Pinpoint the cell where the given text exists, returning its [X, Y] midpoint coordinate. 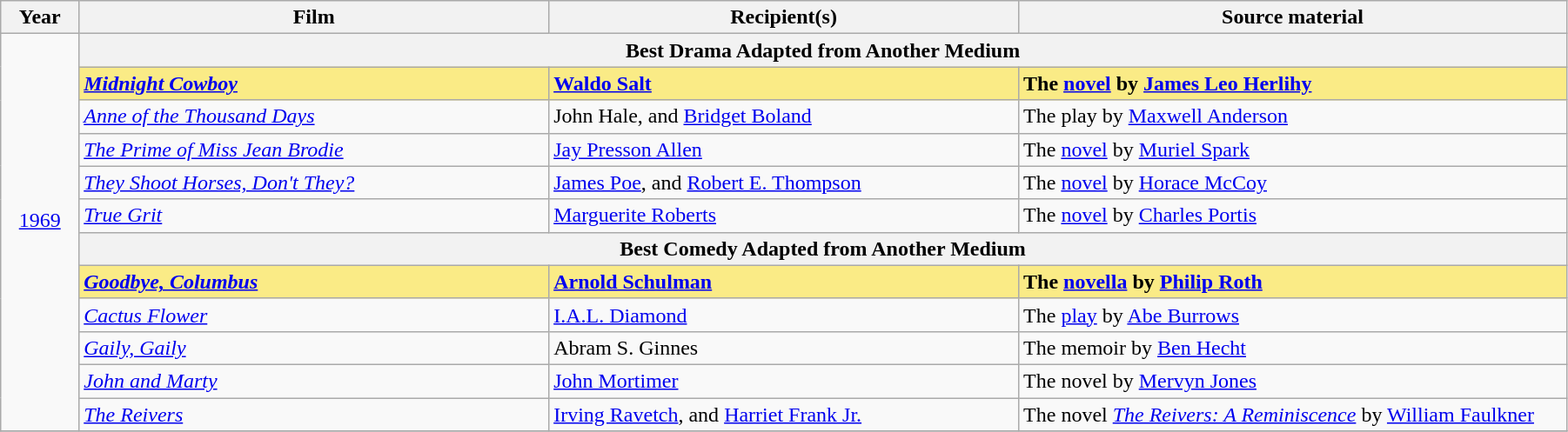
Jay Presson Allen [784, 150]
1969 [40, 233]
Year [40, 17]
Abram S. Ginnes [784, 348]
Marguerite Roberts [784, 216]
Source material [1293, 17]
They Shoot Horses, Don't They? [314, 183]
The novel by Mervyn Jones [1293, 381]
True Grit [314, 216]
Best Comedy Adapted from Another Medium [823, 249]
The play by Abe Burrows [1293, 315]
Midnight Cowboy [314, 83]
Recipient(s) [784, 17]
The novel by Horace McCoy [1293, 183]
The Prime of Miss Jean Brodie [314, 150]
The play by Maxwell Anderson [1293, 116]
The novel by Charles Portis [1293, 216]
John and Marty [314, 381]
The novel by James Leo Herlihy [1293, 83]
Goodbye, Columbus [314, 282]
The Reivers [314, 415]
Film [314, 17]
Cactus Flower [314, 315]
John Mortimer [784, 381]
Waldo Salt [784, 83]
Gaily, Gaily [314, 348]
Best Drama Adapted from Another Medium [823, 50]
The memoir by Ben Hecht [1293, 348]
I.A.L. Diamond [784, 315]
Arnold Schulman [784, 282]
John Hale, and Bridget Boland [784, 116]
The novella by Philip Roth [1293, 282]
Irving Ravetch, and Harriet Frank Jr. [784, 415]
The novel by Muriel Spark [1293, 150]
The novel The Reivers: A Reminiscence by William Faulkner [1293, 415]
Anne of the Thousand Days [314, 116]
James Poe, and Robert E. Thompson [784, 183]
